From the cell containing the given text, extract its center point as [x, y] coordinate. 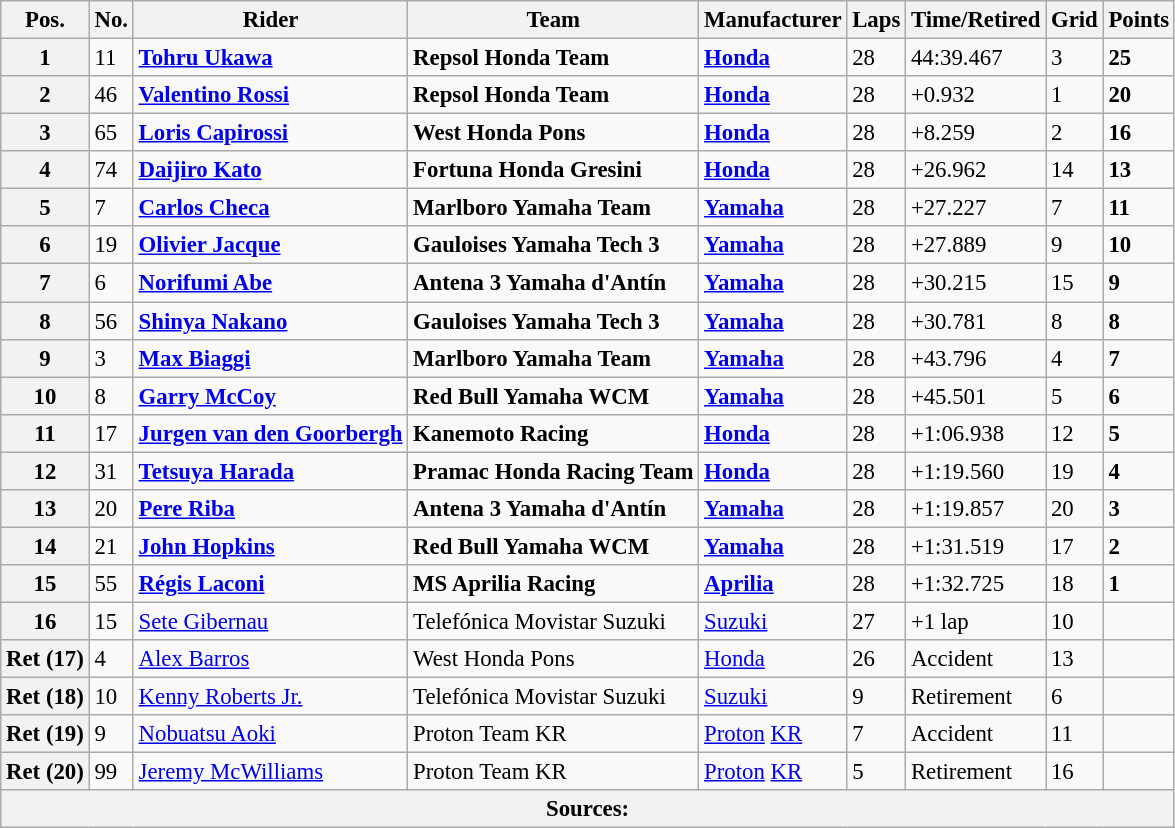
Grid [1074, 20]
Points [1138, 20]
Valentino Rossi [270, 95]
Nobuatsu Aoki [270, 734]
Jeremy McWilliams [270, 772]
Manufacturer [773, 20]
Garry McCoy [270, 396]
+1:31.519 [976, 546]
Tetsuya Harada [270, 471]
Sete Gibernau [270, 621]
Pos. [45, 20]
Ret (18) [45, 697]
+26.962 [976, 170]
Loris Capirossi [270, 133]
MS Aprilia Racing [554, 584]
+43.796 [976, 358]
25 [1138, 58]
Team [554, 20]
46 [111, 95]
Time/Retired [976, 20]
Max Biaggi [270, 358]
Régis Laconi [270, 584]
99 [111, 772]
Tohru Ukawa [270, 58]
Pere Riba [270, 509]
Carlos Checa [270, 208]
Shinya Nakano [270, 321]
Jurgen van den Goorbergh [270, 433]
+1:06.938 [976, 433]
27 [876, 621]
+45.501 [976, 396]
56 [111, 321]
26 [876, 659]
Aprilia [773, 584]
21 [111, 546]
+30.781 [976, 321]
John Hopkins [270, 546]
Laps [876, 20]
+1:32.725 [976, 584]
+30.215 [976, 283]
+8.259 [976, 133]
Kenny Roberts Jr. [270, 697]
Daijiro Kato [270, 170]
+27.227 [976, 208]
Alex Barros [270, 659]
44:39.467 [976, 58]
+1:19.857 [976, 509]
Norifumi Abe [270, 283]
Ret (19) [45, 734]
Ret (17) [45, 659]
+1:19.560 [976, 471]
65 [111, 133]
Rider [270, 20]
Fortuna Honda Gresini [554, 170]
Pramac Honda Racing Team [554, 471]
Sources: [588, 809]
55 [111, 584]
No. [111, 20]
Olivier Jacque [270, 245]
18 [1074, 584]
74 [111, 170]
Kanemoto Racing [554, 433]
+27.889 [976, 245]
31 [111, 471]
+1 lap [976, 621]
Ret (20) [45, 772]
+0.932 [976, 95]
